For the text-containing cell, return its midpoint in [X, Y] coordinate format. 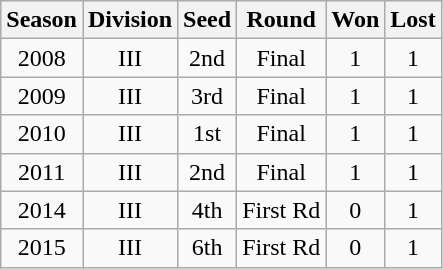
Won [356, 20]
Season [42, 20]
2009 [42, 96]
2014 [42, 210]
2010 [42, 134]
Division [130, 20]
2008 [42, 58]
1st [208, 134]
Seed [208, 20]
2011 [42, 172]
3rd [208, 96]
4th [208, 210]
6th [208, 248]
Round [282, 20]
2015 [42, 248]
Lost [413, 20]
